Provide the [x, y] coordinate of the cell's center where the given text is located.  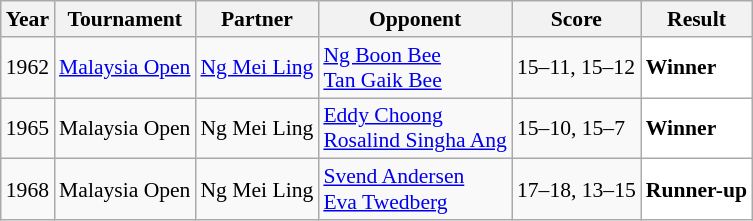
15–10, 15–7 [576, 128]
1968 [28, 190]
Partner [256, 19]
Opponent [415, 19]
17–18, 13–15 [576, 190]
Score [576, 19]
Svend Andersen Eva Twedberg [415, 190]
1962 [28, 68]
Result [696, 19]
Ng Boon Bee Tan Gaik Bee [415, 68]
Runner-up [696, 190]
Year [28, 19]
1965 [28, 128]
15–11, 15–12 [576, 68]
Tournament [124, 19]
Eddy Choong Rosalind Singha Ang [415, 128]
